For the text-containing cell, return its midpoint in [x, y] coordinate format. 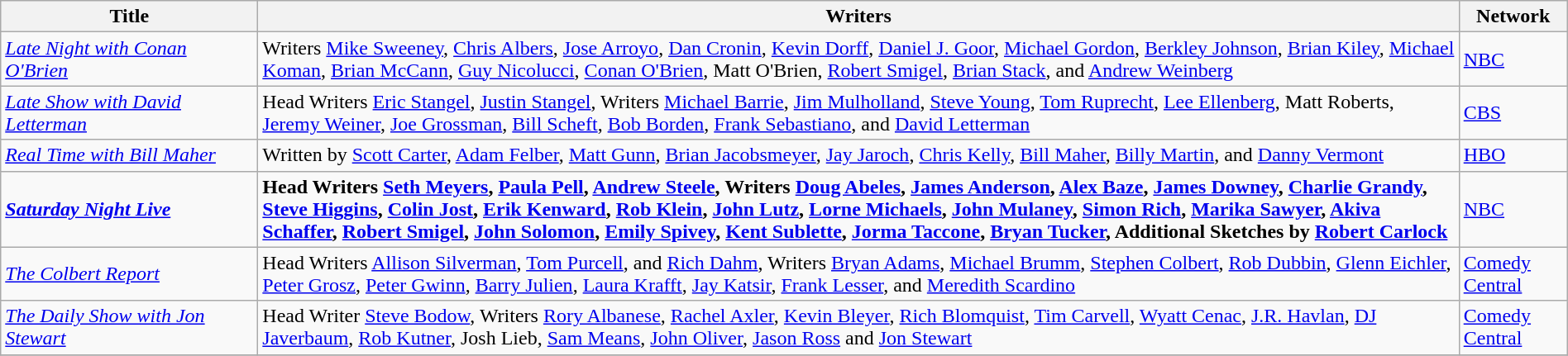
Real Time with Bill Maher [129, 155]
Late Night with Conan O'Brien [129, 59]
Network [1513, 17]
The Daily Show with Jon Stewart [129, 327]
Saturday Night Live [129, 209]
Late Show with David Letterman [129, 112]
The Colbert Report [129, 274]
Writers [858, 17]
Written by Scott Carter, Adam Felber, Matt Gunn, Brian Jacobsmeyer, Jay Jaroch, Chris Kelly, Bill Maher, Billy Martin, and Danny Vermont [858, 155]
CBS [1513, 112]
Title [129, 17]
HBO [1513, 155]
